Extract the (X, Y) coordinate from the center of the cell holding the provided text.  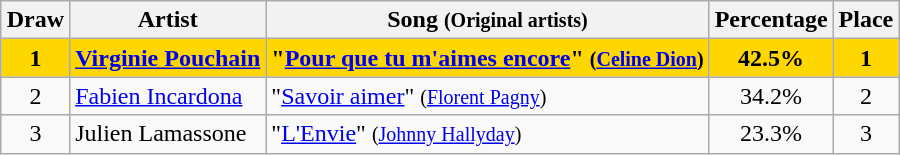
Draw (35, 20)
"L'Envie" (Johnny Hallyday) (488, 134)
23.3% (771, 134)
Artist (168, 20)
42.5% (771, 58)
Fabien Incardona (168, 96)
"Savoir aimer" (Florent Pagny) (488, 96)
"Pour que tu m'aimes encore" (Celine Dion) (488, 58)
Virginie Pouchain (168, 58)
Place (866, 20)
Percentage (771, 20)
Julien Lamassone (168, 134)
34.2% (771, 96)
Song (Original artists) (488, 20)
